Capture the cell that displays the provided text and extract its (X, Y) central coordinate. 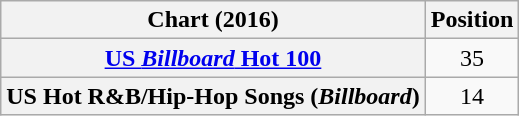
14 (472, 96)
Position (472, 20)
Chart (2016) (213, 20)
35 (472, 58)
US Billboard Hot 100 (213, 58)
US Hot R&B/Hip-Hop Songs (Billboard) (213, 96)
